Return [x, y] of the center of cell containing provided text 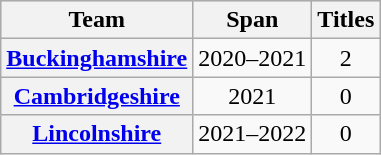
Team [97, 20]
Span [252, 20]
2 [346, 58]
2020–2021 [252, 58]
Lincolnshire [97, 134]
Titles [346, 20]
2021–2022 [252, 134]
Buckinghamshire [97, 58]
2021 [252, 96]
Cambridgeshire [97, 96]
